Pinpoint the cell where the given text exists, returning its [X, Y] midpoint coordinate. 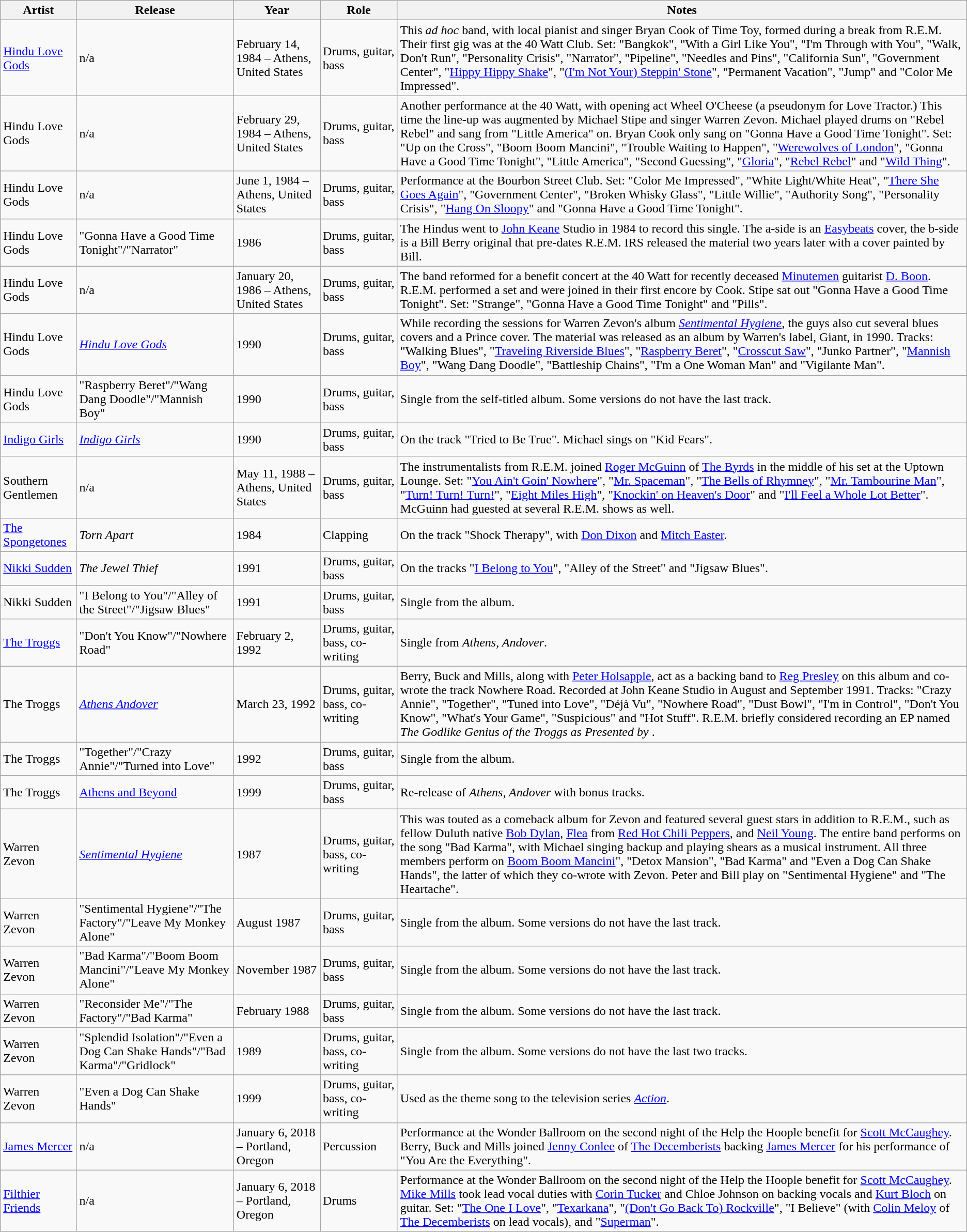
Notes [682, 10]
Percussion [359, 1146]
May 11, 1988 – Athens, United States [277, 487]
1987 [277, 854]
"Splendid Isolation"/"Even a Dog Can Shake Hands"/"Bad Karma"/"Gridlock" [155, 1051]
January 20, 1986 – Athens, United States [277, 290]
Re-release of Athens, Andover with bonus tracks. [682, 793]
Torn Apart [155, 534]
February 2, 1992 [277, 643]
"Together"/"Crazy Annie"/"Turned into Love" [155, 759]
"Even a Dog Can Shake Hands" [155, 1099]
The Spongetones [38, 534]
"Raspberry Beret"/"Wang Dang Doodle"/"Mannish Boy" [155, 399]
On the track "Tried to Be True". Michael sings on "Kid Fears". [682, 439]
February 29, 1984 – Athens, United States [277, 133]
"Don't You Know"/"Nowhere Road" [155, 643]
August 1987 [277, 922]
Filthier Friends [38, 1201]
The Jewel Thief [155, 568]
Used as the theme song to the television series Action. [682, 1099]
November 1987 [277, 970]
"Reconsider Me"/"The Factory"/"Bad Karma" [155, 1011]
February 1988 [277, 1011]
Artist [38, 10]
Athens and Beyond [155, 793]
1986 [277, 242]
1992 [277, 759]
"Bad Karma"/"Boom Boom Mancini"/"Leave My Monkey Alone" [155, 970]
"Sentimental Hygiene"/"The Factory"/"Leave My Monkey Alone" [155, 922]
June 1, 1984 – Athens, United States [277, 195]
Athens Andover [155, 704]
1984 [277, 534]
1989 [277, 1051]
On the track "Shock Therapy", with Don Dixon and Mitch Easter. [682, 534]
On the tracks "I Belong to You", "Alley of the Street" and "Jigsaw Blues". [682, 568]
Release [155, 10]
"Gonna Have a Good Time Tonight"/"Narrator" [155, 242]
Sentimental Hygiene [155, 854]
Southern Gentlemen [38, 487]
Single from Athens, Andover. [682, 643]
"I Belong to You"/"Alley of the Street"/"Jigsaw Blues" [155, 602]
Single from the album. Some versions do not have the last two tracks. [682, 1051]
Role [359, 10]
Drums [359, 1201]
Clapping [359, 534]
March 23, 1992 [277, 704]
February 14, 1984 – Athens, United States [277, 58]
Year [277, 10]
Single from the self-titled album. Some versions do not have the last track. [682, 399]
James Mercer [38, 1146]
